Scan for the cell matching the given text and deliver its [X, Y] coordinate at center. 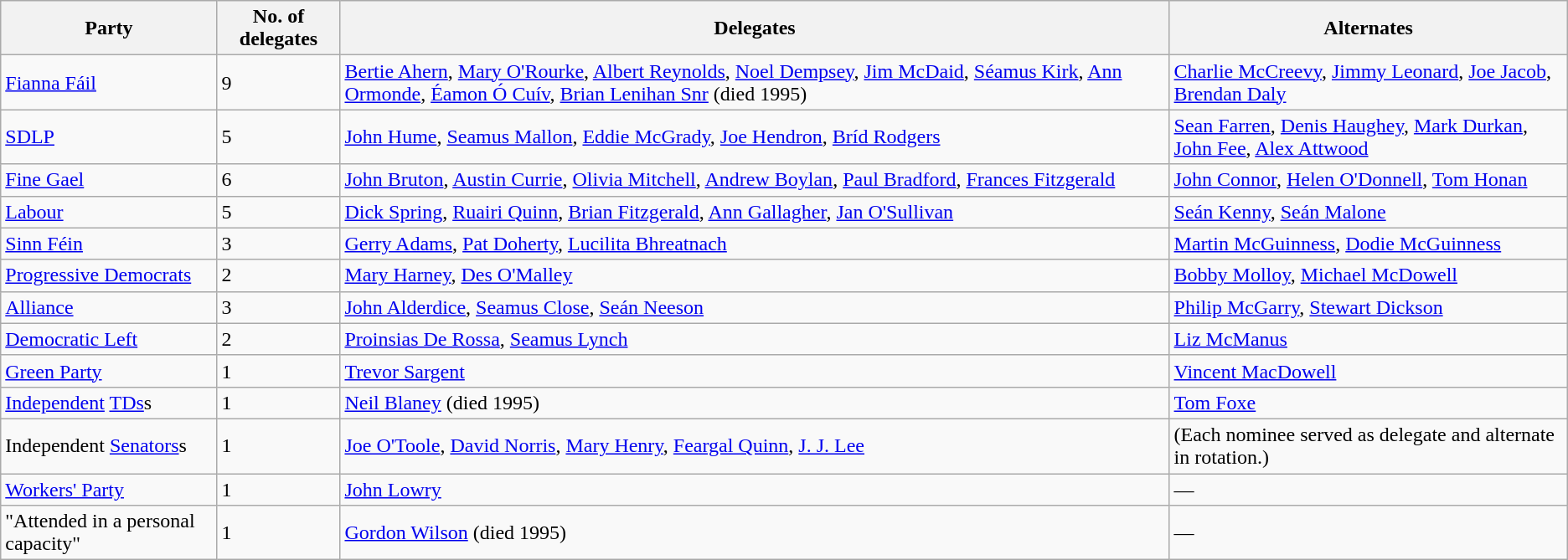
John Alderdice, Seamus Close, Seán Neeson [755, 307]
Liz McManus [1369, 339]
Tom Foxe [1369, 403]
Sean Farren, Denis Haughey, Mark Durkan, John Fee, Alex Attwood [1369, 137]
Fianna Fáil [109, 82]
No. of delegates [278, 28]
Neil Blaney (died 1995) [755, 403]
Philip McGarry, Stewart Dickson [1369, 307]
Joe O'Toole, David Norris, Mary Henry, Feargal Quinn, J. J. Lee [755, 445]
Alternates [1369, 28]
Delegates [755, 28]
Party [109, 28]
Gordon Wilson (died 1995) [755, 532]
Dick Spring, Ruairi Quinn, Brian Fitzgerald, Ann Gallagher, Jan O'Sullivan [755, 212]
Proinsias De Rossa, Seamus Lynch [755, 339]
SDLP [109, 137]
Fine Gael [109, 180]
Mary Harney, Des O'Malley [755, 275]
6 [278, 180]
Martin McGuinness, Dodie McGuinness [1369, 244]
Sinn Féin [109, 244]
(Each nominee served as delegate and alternate in rotation.) [1369, 445]
John Lowry [755, 490]
Democratic Left [109, 339]
John Hume, Seamus Mallon, Eddie McGrady, Joe Hendron, Bríd Rodgers [755, 137]
Gerry Adams, Pat Doherty, Lucilita Bhreatnach [755, 244]
Green Party [109, 371]
John Bruton, Austin Currie, Olivia Mitchell, Andrew Boylan, Paul Bradford, Frances Fitzgerald [755, 180]
Alliance [109, 307]
Independent Senatorss [109, 445]
"Attended in a personal capacity" [109, 532]
Workers' Party [109, 490]
Charlie McCreevy, Jimmy Leonard, Joe Jacob, Brendan Daly [1369, 82]
John Connor, Helen O'Donnell, Tom Honan [1369, 180]
Independent TDss [109, 403]
Bobby Molloy, Michael McDowell [1369, 275]
Trevor Sargent [755, 371]
Bertie Ahern, Mary O'Rourke, Albert Reynolds, Noel Dempsey, Jim McDaid, Séamus Kirk, Ann Ormonde, Éamon Ó Cuív, Brian Lenihan Snr (died 1995) [755, 82]
Progressive Democrats [109, 275]
9 [278, 82]
Seán Kenny, Seán Malone [1369, 212]
Vincent MacDowell [1369, 371]
Labour [109, 212]
